Capture the cell that displays the provided text and extract its (x, y) central coordinate. 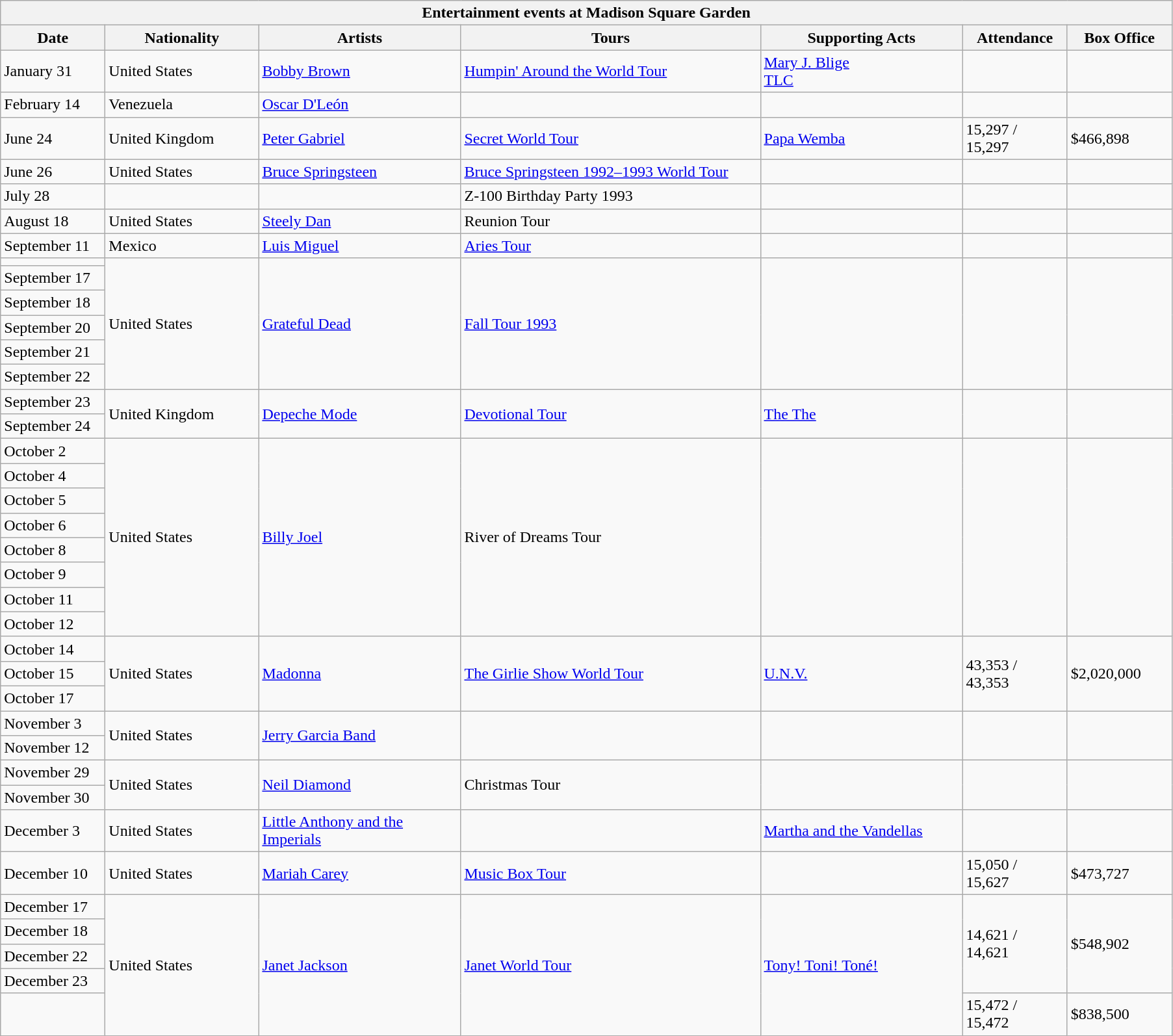
September 23 (53, 402)
Papa Wemba (862, 138)
The The (862, 414)
October 14 (53, 649)
October 2 (53, 451)
Date (53, 38)
September 20 (53, 327)
September 21 (53, 352)
Mariah Carey (360, 874)
Devotional Tour (611, 414)
Nationality (182, 38)
Venezuela (182, 105)
Attendance (1015, 38)
October 11 (53, 599)
December 22 (53, 956)
September 22 (53, 377)
November 29 (53, 773)
Bobby Brown (360, 71)
Reunion Tour (611, 221)
September 17 (53, 278)
June 24 (53, 138)
January 31 (53, 71)
$838,500 (1119, 1014)
November 3 (53, 723)
November 30 (53, 797)
October 12 (53, 624)
October 17 (53, 698)
Steely Dan (360, 221)
Entertainment events at Madison Square Garden (586, 13)
Mexico (182, 246)
Madonna (360, 673)
Christmas Tour (611, 785)
November 12 (53, 748)
Artists (360, 38)
December 17 (53, 907)
15,472 / 15,472 (1015, 1014)
Neil Diamond (360, 785)
Billy Joel (360, 537)
October 15 (53, 673)
15,050 / 15,627 (1015, 874)
Luis Miguel (360, 246)
Z-100 Birthday Party 1993 (611, 196)
August 18 (53, 221)
Bruce Springsteen (360, 172)
Grateful Dead (360, 324)
River of Dreams Tour (611, 537)
September 11 (53, 246)
February 14 (53, 105)
December 10 (53, 874)
October 5 (53, 500)
Fall Tour 1993 (611, 324)
15,297 / 15,297 (1015, 138)
$473,727 (1119, 874)
Peter Gabriel (360, 138)
$548,902 (1119, 944)
October 4 (53, 476)
$2,020,000 (1119, 673)
Box Office (1119, 38)
September 24 (53, 426)
December 3 (53, 831)
14,621 / 14,621 (1015, 944)
$466,898 (1119, 138)
Jerry Garcia Band (360, 736)
Tours (611, 38)
October 8 (53, 550)
Janet Jackson (360, 965)
The Girlie Show World Tour (611, 673)
December 23 (53, 981)
Martha and the Vandellas (862, 831)
October 9 (53, 575)
Oscar D'León (360, 105)
Depeche Mode (360, 414)
Music Box Tour (611, 874)
Bruce Springsteen 1992–1993 World Tour (611, 172)
Tony! Toni! Toné! (862, 965)
December 18 (53, 931)
Aries Tour (611, 246)
July 28 (53, 196)
Little Anthony and the Imperials (360, 831)
U.N.V. (862, 673)
Janet World Tour (611, 965)
September 18 (53, 302)
Humpin' Around the World Tour (611, 71)
June 26 (53, 172)
43,353 / 43,353 (1015, 673)
Supporting Acts (862, 38)
Mary J. BligeTLC (862, 71)
October 6 (53, 525)
Secret World Tour (611, 138)
